Identify which cell holds the provided text, then report its [x, y] central coordinate. 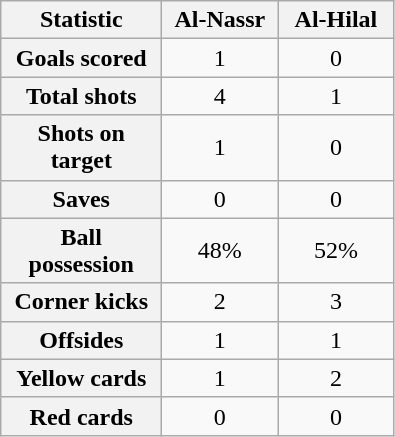
Saves [82, 199]
48% [220, 250]
Corner kicks [82, 302]
Goals scored [82, 58]
Total shots [82, 96]
Al-Hilal [336, 20]
Shots on target [82, 148]
Statistic [82, 20]
Ball possession [82, 250]
52% [336, 250]
Al-Nassr [220, 20]
3 [336, 302]
Red cards [82, 416]
Yellow cards [82, 378]
4 [220, 96]
Offsides [82, 340]
